Determine the [X, Y] coordinate at the center of the cell enclosing the given text.  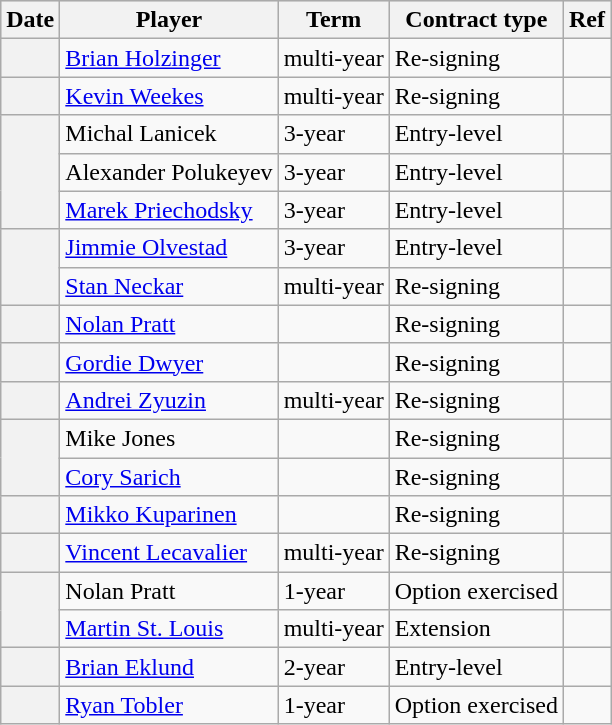
Contract type [476, 20]
Brian Holzinger [169, 58]
Term [334, 20]
Mikko Kuparinen [169, 515]
Cory Sarich [169, 477]
Date [30, 20]
Alexander Polukeyev [169, 172]
Stan Neckar [169, 286]
Extension [476, 629]
Ryan Tobler [169, 705]
Marek Priechodsky [169, 210]
Brian Eklund [169, 667]
Martin St. Louis [169, 629]
Vincent Lecavalier [169, 553]
Kevin Weekes [169, 96]
Andrei Zyuzin [169, 400]
2-year [334, 667]
Gordie Dwyer [169, 362]
Player [169, 20]
Jimmie Olvestad [169, 248]
Mike Jones [169, 438]
Ref [588, 20]
Michal Lanicek [169, 134]
